Determine the (X, Y) coordinate at the center of the cell enclosing the given text.  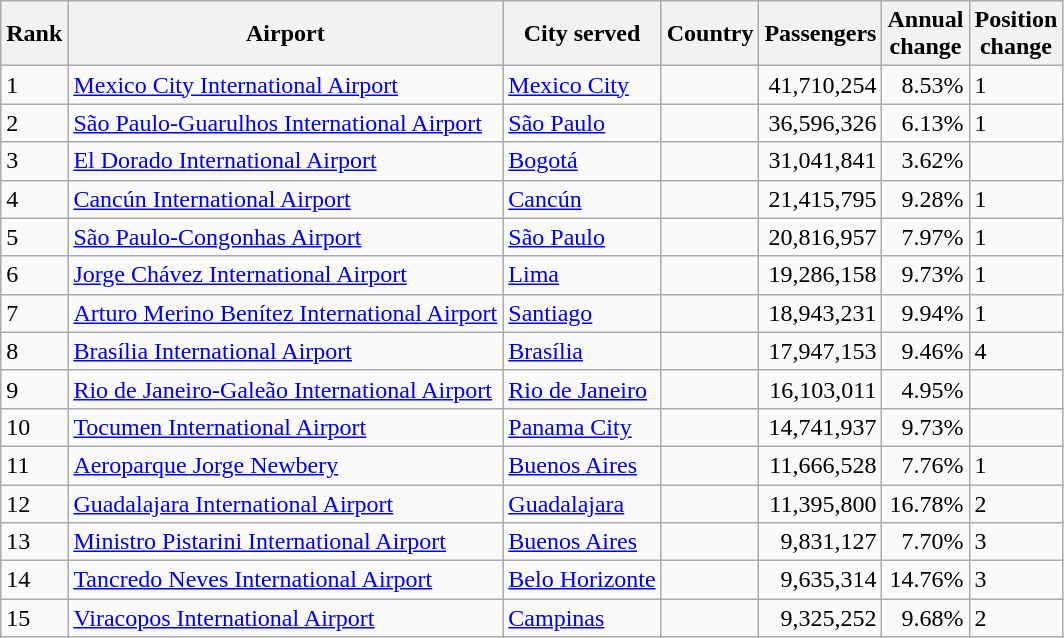
9.68% (926, 618)
8 (34, 351)
São Paulo-Congonhas Airport (286, 237)
11,666,528 (820, 465)
16,103,011 (820, 389)
Viracopos International Airport (286, 618)
Mexico City (582, 85)
6.13% (926, 123)
Positionchange (1016, 34)
Jorge Chávez International Airport (286, 275)
Brasília International Airport (286, 351)
41,710,254 (820, 85)
7.70% (926, 542)
36,596,326 (820, 123)
31,041,841 (820, 161)
Passengers (820, 34)
Country (710, 34)
16.78% (926, 503)
14 (34, 580)
7.76% (926, 465)
9 (34, 389)
Brasília (582, 351)
15 (34, 618)
Campinas (582, 618)
Guadalajara (582, 503)
9.28% (926, 199)
Rank (34, 34)
3.62% (926, 161)
11 (34, 465)
7.97% (926, 237)
Annualchange (926, 34)
9,635,314 (820, 580)
14.76% (926, 580)
4.95% (926, 389)
São Paulo-Guarulhos International Airport (286, 123)
19,286,158 (820, 275)
21,415,795 (820, 199)
Airport (286, 34)
6 (34, 275)
Mexico City International Airport (286, 85)
9,831,127 (820, 542)
17,947,153 (820, 351)
9,325,252 (820, 618)
Guadalajara International Airport (286, 503)
14,741,937 (820, 427)
Belo Horizonte (582, 580)
Rio de Janeiro-Galeão International Airport (286, 389)
13 (34, 542)
City served (582, 34)
Cancún International Airport (286, 199)
11,395,800 (820, 503)
20,816,957 (820, 237)
8.53% (926, 85)
10 (34, 427)
Tancredo Neves International Airport (286, 580)
7 (34, 313)
9.46% (926, 351)
Bogotá (582, 161)
12 (34, 503)
El Dorado International Airport (286, 161)
Panama City (582, 427)
18,943,231 (820, 313)
Santiago (582, 313)
Lima (582, 275)
Aeroparque Jorge Newbery (286, 465)
Ministro Pistarini International Airport (286, 542)
Arturo Merino Benítez International Airport (286, 313)
Rio de Janeiro (582, 389)
9.94% (926, 313)
5 (34, 237)
Cancún (582, 199)
Tocumen International Airport (286, 427)
